Provide the [x, y] coordinate of the cell's center where the given text is located.  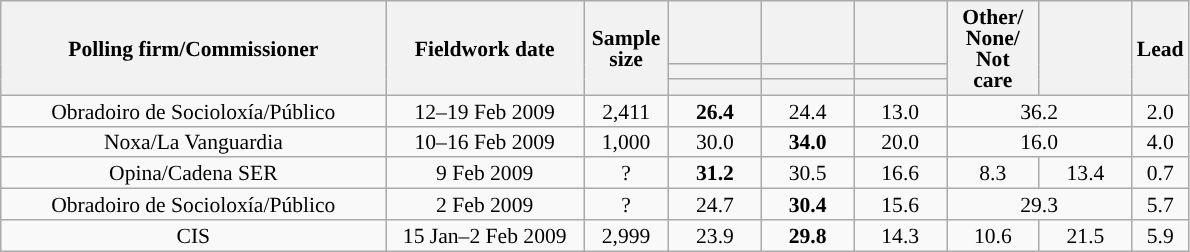
1,000 [626, 142]
29.3 [1038, 204]
16.6 [900, 174]
30.0 [716, 142]
34.0 [808, 142]
13.4 [1086, 174]
4.0 [1160, 142]
23.9 [716, 236]
10–16 Feb 2009 [485, 142]
15 Jan–2 Feb 2009 [485, 236]
15.6 [900, 204]
26.4 [716, 110]
2 Feb 2009 [485, 204]
29.8 [808, 236]
30.5 [808, 174]
20.0 [900, 142]
Noxa/La Vanguardia [194, 142]
Sample size [626, 48]
12–19 Feb 2009 [485, 110]
5.9 [1160, 236]
30.4 [808, 204]
Fieldwork date [485, 48]
16.0 [1038, 142]
8.3 [992, 174]
CIS [194, 236]
13.0 [900, 110]
24.7 [716, 204]
36.2 [1038, 110]
Other/None/Notcare [992, 48]
2,999 [626, 236]
Polling firm/Commissioner [194, 48]
Opina/Cadena SER [194, 174]
0.7 [1160, 174]
9 Feb 2009 [485, 174]
5.7 [1160, 204]
24.4 [808, 110]
10.6 [992, 236]
2,411 [626, 110]
21.5 [1086, 236]
Lead [1160, 48]
2.0 [1160, 110]
14.3 [900, 236]
31.2 [716, 174]
